Provide the [X, Y] coordinate of the cell's center where the given text is located.  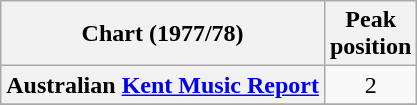
Australian Kent Music Report [163, 85]
Peakposition [370, 34]
2 [370, 85]
Chart (1977/78) [163, 34]
